Provide the (X, Y) coordinate of the cell's center where the given text is located.  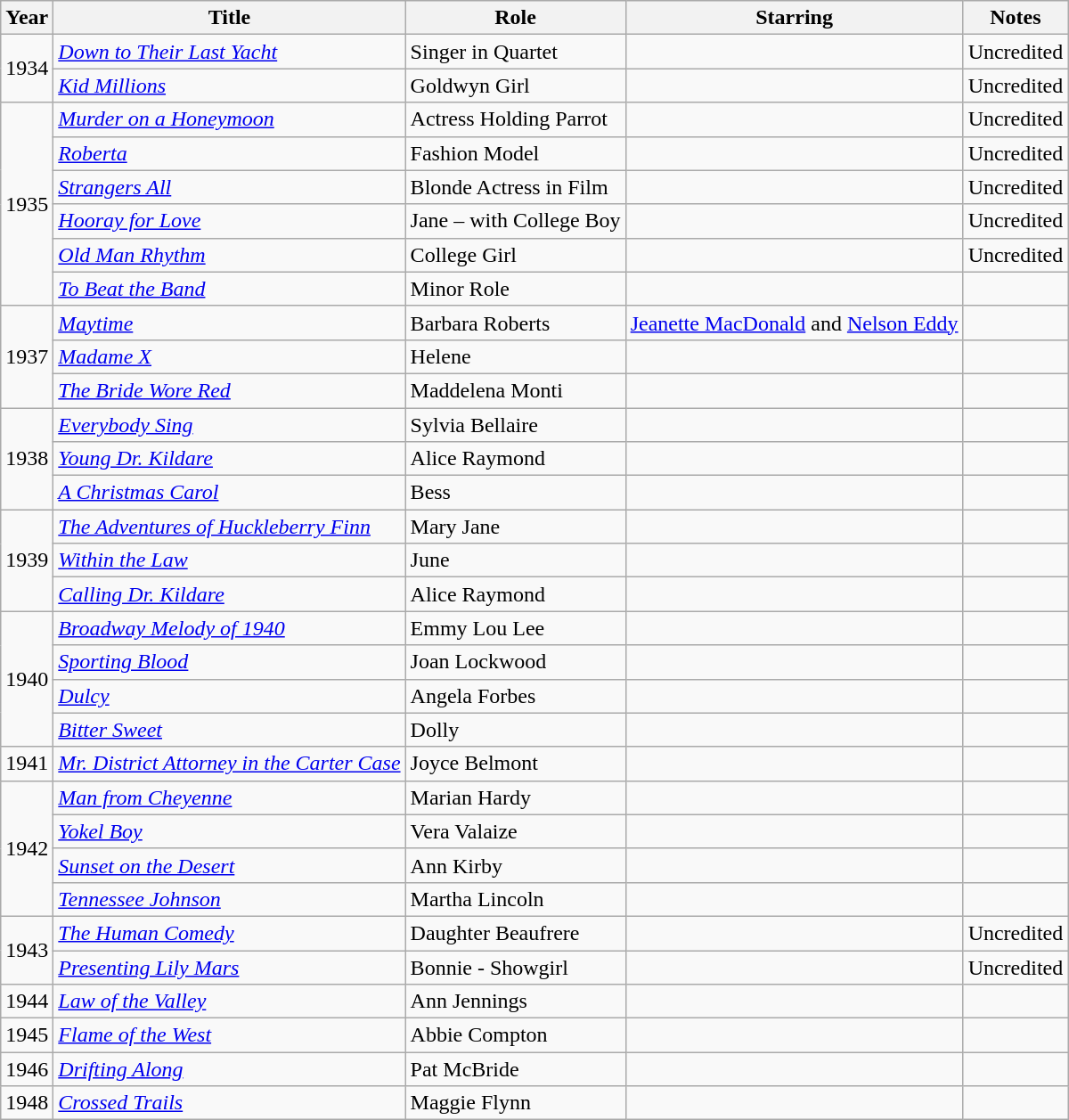
The Bride Wore Red (230, 390)
Actress Holding Parrot (515, 119)
The Human Comedy (230, 933)
Calling Dr. Kildare (230, 594)
Joan Lockwood (515, 662)
Mr. District Attorney in the Carter Case (230, 764)
Barbara Roberts (515, 323)
1944 (27, 1001)
1937 (27, 356)
Young Dr. Kildare (230, 459)
Title (230, 18)
1935 (27, 204)
Sporting Blood (230, 662)
1934 (27, 69)
Mary Jane (515, 527)
1938 (27, 459)
Year (27, 18)
Ann Jennings (515, 1001)
Ann Kirby (515, 865)
Presenting Lily Mars (230, 967)
Man from Cheyenne (230, 797)
Abbie Compton (515, 1035)
Angela Forbes (515, 696)
Daughter Beaufrere (515, 933)
Yokel Boy (230, 831)
Sunset on the Desert (230, 865)
1941 (27, 764)
1945 (27, 1035)
Joyce Belmont (515, 764)
Minor Role (515, 289)
Bess (515, 493)
1940 (27, 679)
Law of the Valley (230, 1001)
Martha Lincoln (515, 899)
Helene (515, 356)
1943 (27, 950)
Crossed Trails (230, 1103)
Murder on a Honeymoon (230, 119)
1948 (27, 1103)
1939 (27, 560)
To Beat the Band (230, 289)
1942 (27, 848)
Strangers All (230, 187)
Blonde Actress in Film (515, 187)
Hooray for Love (230, 221)
Down to Their Last Yacht (230, 52)
Dolly (515, 730)
Bonnie - Showgirl (515, 967)
Notes (1016, 18)
Starring (795, 18)
Singer in Quartet (515, 52)
Vera Valaize (515, 831)
Roberta (230, 153)
Maddelena Monti (515, 390)
Role (515, 18)
Pat McBride (515, 1069)
College Girl (515, 255)
Jeanette MacDonald and Nelson Eddy (795, 323)
June (515, 560)
1946 (27, 1069)
Kid Millions (230, 86)
Everybody Sing (230, 425)
Drifting Along (230, 1069)
Marian Hardy (515, 797)
The Adventures of Huckleberry Finn (230, 527)
Dulcy (230, 696)
Emmy Lou Lee (515, 628)
Maytime (230, 323)
Broadway Melody of 1940 (230, 628)
Bitter Sweet (230, 730)
Goldwyn Girl (515, 86)
Tennessee Johnson (230, 899)
Flame of the West (230, 1035)
Within the Law (230, 560)
Sylvia Bellaire (515, 425)
Old Man Rhythm (230, 255)
Jane – with College Boy (515, 221)
Madame X (230, 356)
A Christmas Carol (230, 493)
Fashion Model (515, 153)
Maggie Flynn (515, 1103)
